Search for the cell housing the specified text and yield its [x, y] center coordinate. 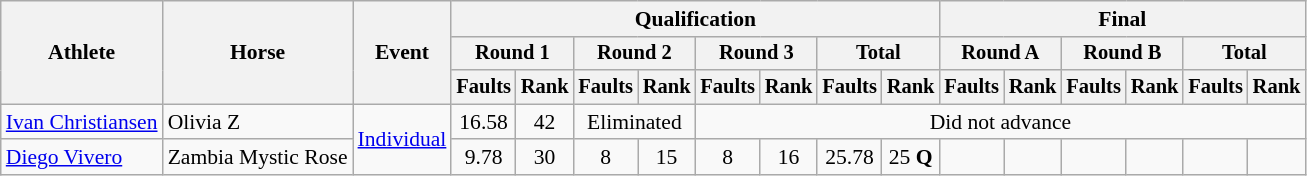
Zambia Mystic Rose [258, 158]
15 [667, 158]
Qualification [695, 19]
Ivan Christiansen [82, 122]
Round B [1122, 54]
Round A [1000, 54]
Eliminated [634, 122]
Horse [258, 52]
Round 3 [756, 54]
16.58 [483, 122]
Diego Vivero [82, 158]
Event [402, 52]
25.78 [849, 158]
25 Q [911, 158]
Final [1122, 19]
Round 2 [634, 54]
16 [789, 158]
42 [545, 122]
9.78 [483, 158]
Did not advance [1000, 122]
Round 1 [512, 54]
Athlete [82, 52]
Olivia Z [258, 122]
30 [545, 158]
Individual [402, 140]
